Capture the cell that displays the provided text and extract its [X, Y] central coordinate. 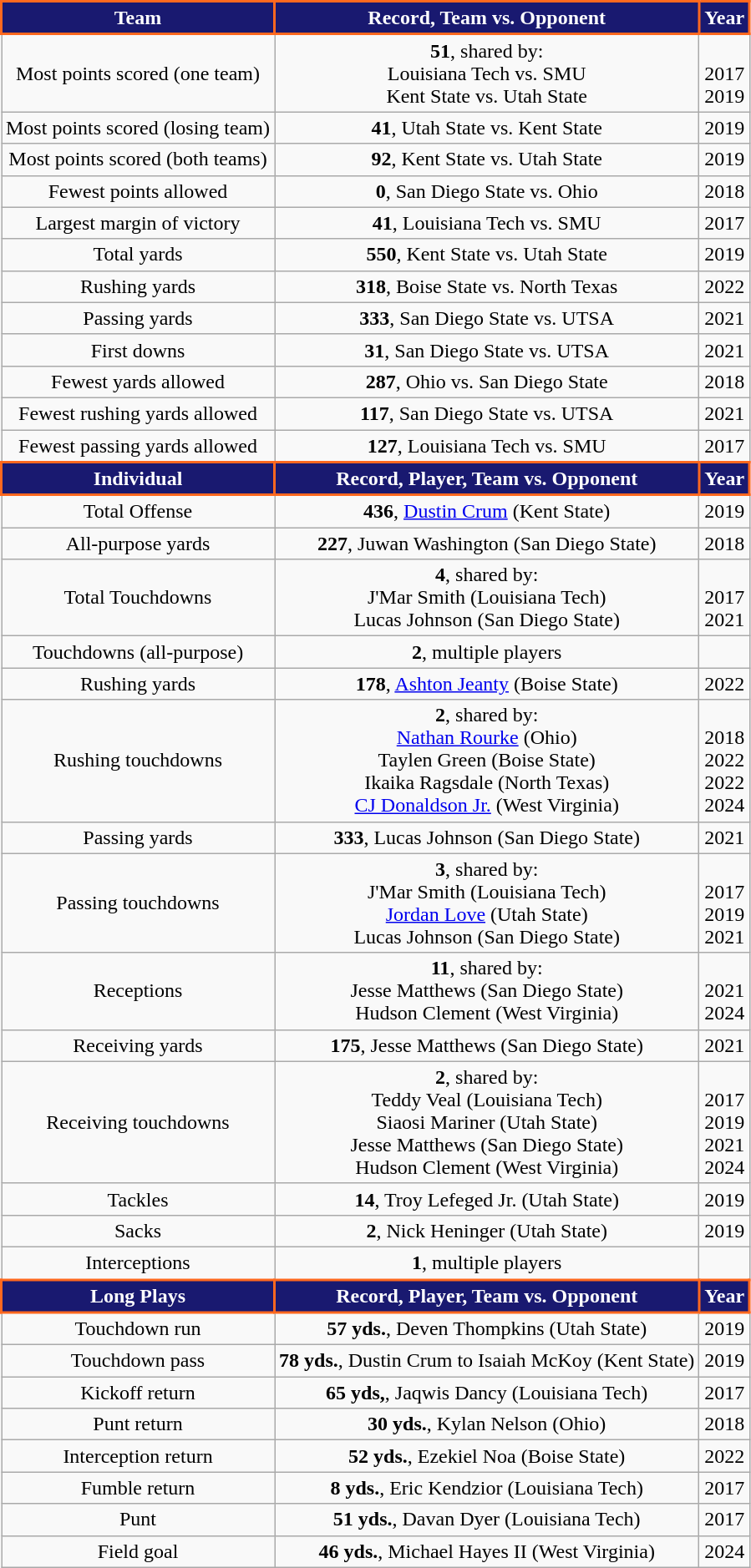
1, multiple players [487, 1262]
Total Touchdowns [139, 598]
2018202220222024 [725, 761]
Long Plays [139, 1296]
Fewest passing yards allowed [139, 446]
178, Ashton Jeanty (Boise State) [487, 684]
11, shared by:Jesse Matthews (San Diego State)Hudson Clement (West Virginia) [487, 991]
Punt return [139, 1424]
57 yds., Deven Thompkins (Utah State) [487, 1329]
8 yds., Eric Kendzior (Louisiana Tech) [487, 1488]
Touchdowns (all-purpose) [139, 652]
4, shared by:J'Mar Smith (Louisiana Tech)Lucas Johnson (San Diego State) [487, 598]
Largest margin of victory [139, 223]
175, Jesse Matthews (San Diego State) [487, 1045]
Total yards [139, 255]
Fewest rushing yards allowed [139, 413]
Record, Team vs. Opponent [487, 18]
3, shared by:J'Mar Smith (Louisiana Tech)Jordan Love (Utah State)Lucas Johnson (San Diego State) [487, 903]
Interceptions [139, 1262]
127, Louisiana Tech vs. SMU [487, 446]
Team [139, 18]
333, Lucas Johnson (San Diego State) [487, 837]
436, Dustin Crum (Kent State) [487, 511]
Individual [139, 478]
Sacks [139, 1231]
Interception return [139, 1456]
550, Kent State vs. Utah State [487, 255]
78 yds., Dustin Crum to Isaiah McKoy (Kent State) [487, 1361]
201720192021 [725, 903]
41, Louisiana Tech vs. SMU [487, 223]
51 yds., Davan Dyer (Louisiana Tech) [487, 1520]
333, San Diego State vs. UTSA [487, 318]
2, shared by:Nathan Rourke (Ohio)Taylen Green (Boise State)Ikaika Ragsdale (North Texas)CJ Donaldson Jr. (West Virginia) [487, 761]
2, multiple players [487, 652]
2, Nick Heninger (Utah State) [487, 1231]
51, shared by:Louisiana Tech vs. SMUKent State vs. Utah State [487, 73]
Tackles [139, 1199]
Receiving yards [139, 1045]
Rushing touchdowns [139, 761]
30 yds., Kylan Nelson (Ohio) [487, 1424]
Field goal [139, 1551]
52 yds., Ezekiel Noa (Boise State) [487, 1456]
227, Juwan Washington (San Diego State) [487, 544]
Touchdown run [139, 1329]
Receptions [139, 991]
31, San Diego State vs. UTSA [487, 350]
318, Boise State vs. North Texas [487, 286]
14, Troy Lefeged Jr. (Utah State) [487, 1199]
Most points scored (one team) [139, 73]
2017201920212024 [725, 1122]
46 yds., Michael Hayes II (West Virginia) [487, 1551]
Punt [139, 1520]
20172019 [725, 73]
287, Ohio vs. San Diego State [487, 382]
65 yds,, Jaqwis Dancy (Louisiana Tech) [487, 1393]
Most points scored (losing team) [139, 128]
20172021 [725, 598]
92, Kent State vs. Utah State [487, 159]
Receiving touchdowns [139, 1122]
Fumble return [139, 1488]
Most points scored (both teams) [139, 159]
Passing touchdowns [139, 903]
First downs [139, 350]
20212024 [725, 991]
All-purpose yards [139, 544]
2, shared by:Teddy Veal (Louisiana Tech)Siaosi Mariner (Utah State)Jesse Matthews (San Diego State)Hudson Clement (West Virginia) [487, 1122]
0, San Diego State vs. Ohio [487, 191]
2024 [725, 1551]
Kickoff return [139, 1393]
117, San Diego State vs. UTSA [487, 413]
Total Offense [139, 511]
Fewest yards allowed [139, 382]
Fewest points allowed [139, 191]
Touchdown pass [139, 1361]
41, Utah State vs. Kent State [487, 128]
